Return [x, y] of the center of cell containing provided text 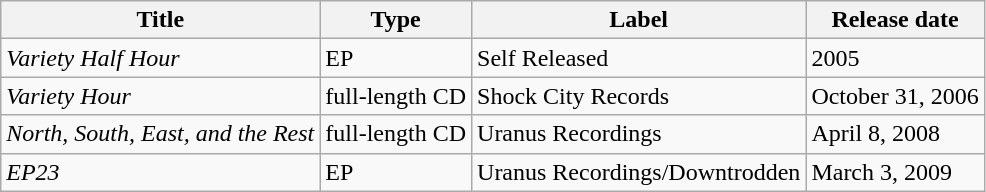
Type [396, 20]
April 8, 2008 [895, 134]
Self Released [639, 58]
EP23 [160, 172]
Label [639, 20]
Shock City Records [639, 96]
North, South, East, and the Rest [160, 134]
2005 [895, 58]
Uranus Recordings/Downtrodden [639, 172]
October 31, 2006 [895, 96]
Uranus Recordings [639, 134]
Variety Half Hour [160, 58]
Variety Hour [160, 96]
Title [160, 20]
Release date [895, 20]
March 3, 2009 [895, 172]
